Extract the [X, Y] coordinate from the center of the cell holding the provided text.  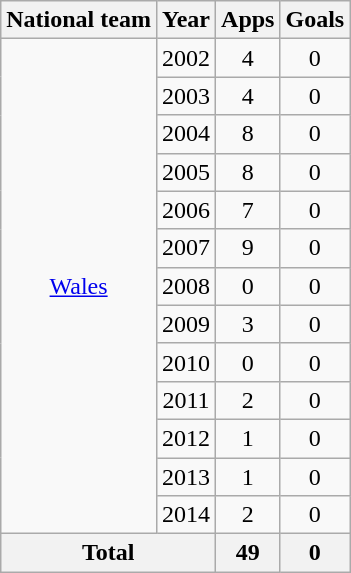
2005 [186, 172]
Apps [248, 20]
Total [108, 553]
Goals [315, 20]
2014 [186, 515]
49 [248, 553]
7 [248, 210]
2002 [186, 58]
2012 [186, 438]
9 [248, 248]
National team [79, 20]
2006 [186, 210]
2013 [186, 477]
2007 [186, 248]
2011 [186, 400]
2003 [186, 96]
2009 [186, 324]
2008 [186, 286]
Year [186, 20]
Wales [79, 286]
3 [248, 324]
2010 [186, 362]
2004 [186, 134]
